Detect which cell encompasses the target text, then output its [x, y] center coordinate. 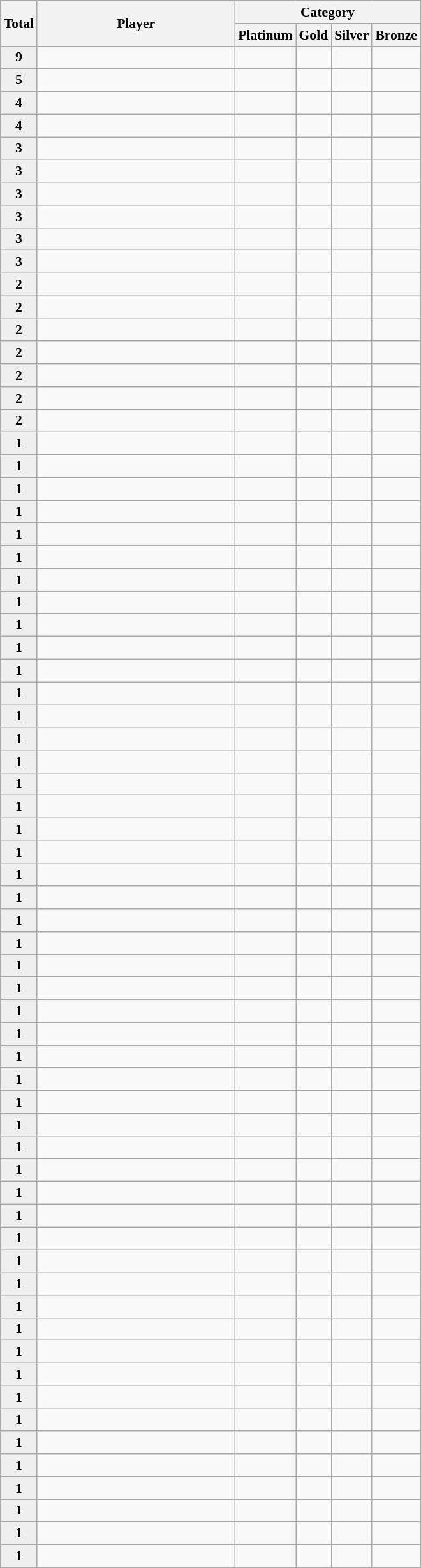
Gold [314, 35]
Platinum [265, 35]
5 [19, 80]
Player [136, 23]
Silver [351, 35]
Bronze [396, 35]
9 [19, 57]
Category [328, 12]
Total [19, 23]
